From the cell containing the given text, extract its center point as [x, y] coordinate. 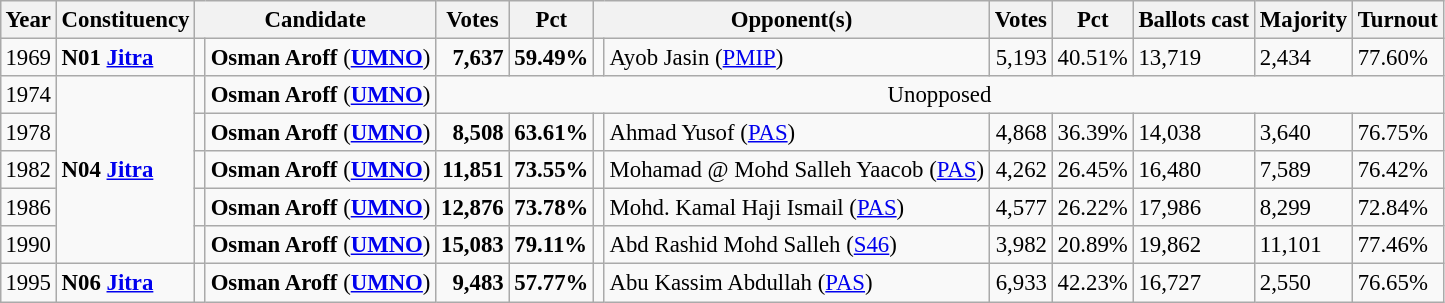
17,986 [1194, 208]
42.23% [1092, 283]
76.65% [1398, 283]
2,434 [1303, 57]
40.51% [1092, 57]
1982 [28, 170]
5,193 [1020, 57]
6,933 [1020, 283]
12,876 [472, 208]
Constituency [125, 20]
57.77% [552, 283]
Ballots cast [1194, 20]
63.61% [552, 133]
3,640 [1303, 133]
1995 [28, 283]
Abd Rashid Mohd Salleh (S46) [796, 245]
26.45% [1092, 170]
79.11% [552, 245]
8,299 [1303, 208]
77.46% [1398, 245]
7,589 [1303, 170]
Mohamad @ Mohd Salleh Yaacob (PAS) [796, 170]
15,083 [472, 245]
7,637 [472, 57]
20.89% [1092, 245]
Mohd. Kamal Haji Ismail (PAS) [796, 208]
11,101 [1303, 245]
Ayob Jasin (PMIP) [796, 57]
11,851 [472, 170]
1969 [28, 57]
2,550 [1303, 283]
77.60% [1398, 57]
1990 [28, 245]
Unopposed [940, 95]
4,577 [1020, 208]
16,480 [1194, 170]
72.84% [1398, 208]
Candidate [316, 20]
Abu Kassim Abdullah (PAS) [796, 283]
N01 Jitra [125, 57]
36.39% [1092, 133]
26.22% [1092, 208]
N04 Jitra [125, 170]
4,262 [1020, 170]
1978 [28, 133]
19,862 [1194, 245]
59.49% [552, 57]
Turnout [1398, 20]
76.42% [1398, 170]
Opponent(s) [792, 20]
16,727 [1194, 283]
73.55% [552, 170]
8,508 [472, 133]
1986 [28, 208]
9,483 [472, 283]
76.75% [1398, 133]
3,982 [1020, 245]
73.78% [552, 208]
4,868 [1020, 133]
1974 [28, 95]
Majority [1303, 20]
Ahmad Yusof (PAS) [796, 133]
14,038 [1194, 133]
Year [28, 20]
13,719 [1194, 57]
N06 Jitra [125, 283]
